Extract the (X, Y) coordinate from the center of the cell holding the provided text.  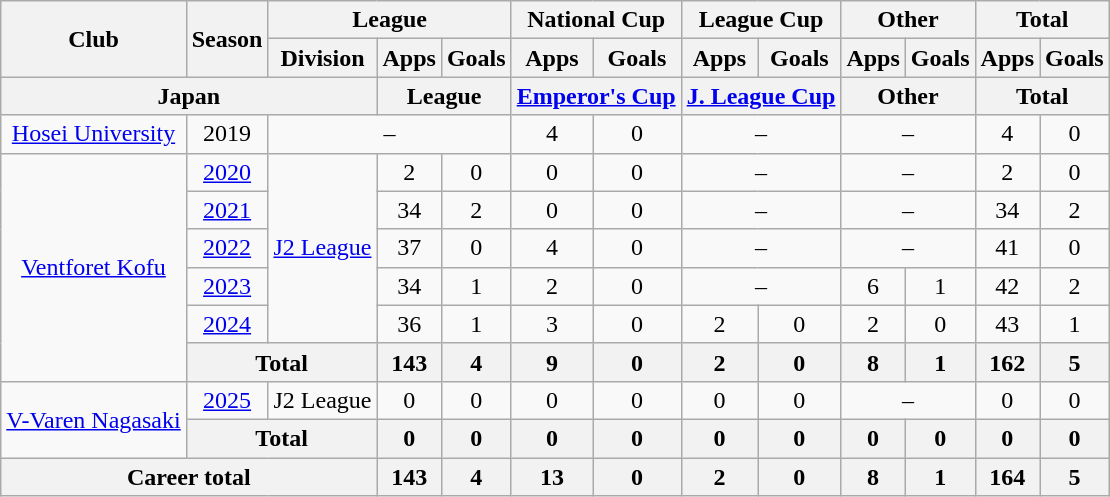
2021 (227, 210)
2024 (227, 324)
Division (322, 58)
2023 (227, 286)
13 (552, 477)
Japan (189, 96)
41 (1007, 248)
Ventforet Kofu (94, 267)
Season (227, 39)
Hosei University (94, 134)
League Cup (761, 20)
42 (1007, 286)
164 (1007, 477)
Club (94, 39)
Emperor's Cup (596, 96)
National Cup (596, 20)
V-Varen Nagasaki (94, 419)
2025 (227, 400)
43 (1007, 324)
J. League Cup (761, 96)
2019 (227, 134)
6 (873, 286)
Career total (189, 477)
37 (409, 248)
162 (1007, 362)
9 (552, 362)
2022 (227, 248)
2020 (227, 172)
3 (552, 324)
36 (409, 324)
